Extract the (X, Y) coordinate from the center of the cell holding the provided text.  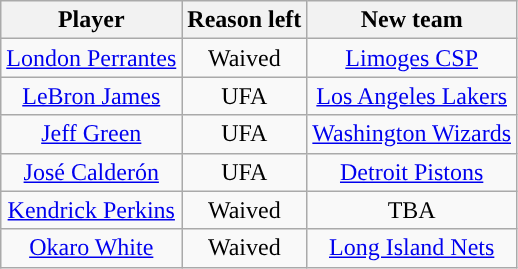
Limoges CSP (412, 58)
Reason left (244, 20)
New team (412, 20)
Okaro White (92, 248)
José Calderón (92, 172)
Kendrick Perkins (92, 210)
LeBron James (92, 96)
Washington Wizards (412, 134)
Player (92, 20)
Jeff Green (92, 134)
TBA (412, 210)
London Perrantes (92, 58)
Long Island Nets (412, 248)
Los Angeles Lakers (412, 96)
Detroit Pistons (412, 172)
